For the text-containing cell, return its midpoint in [x, y] coordinate format. 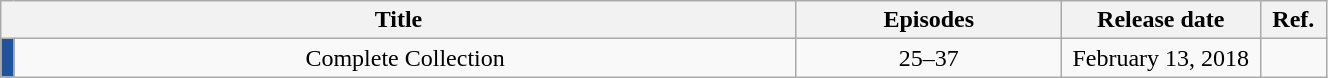
Release date [1160, 20]
Episodes [928, 20]
Title [398, 20]
February 13, 2018 [1160, 58]
Ref. [1293, 20]
25–37 [928, 58]
Complete Collection [405, 58]
